From the cell containing the given text, extract its center point as [x, y] coordinate. 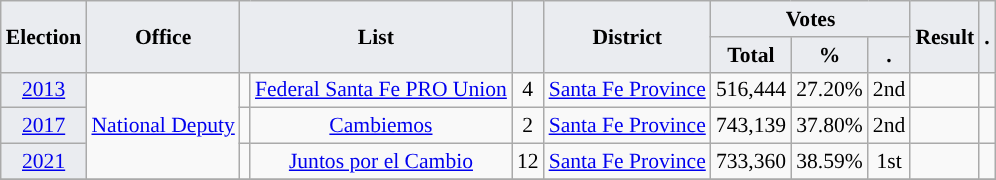
Total [751, 55]
2017 [44, 126]
516,444 [751, 90]
District [628, 36]
743,139 [751, 126]
Office [162, 36]
Juntos por el Cambio [381, 162]
Federal Santa Fe PRO Union [381, 90]
37.80% [830, 126]
38.59% [830, 162]
733,360 [751, 162]
List [376, 36]
Result [944, 36]
2013 [44, 90]
Election [44, 36]
2021 [44, 162]
Cambiemos [381, 126]
12 [528, 162]
27.20% [830, 90]
1st [890, 162]
2 [528, 126]
% [830, 55]
Votes [811, 19]
4 [528, 90]
National Deputy [162, 126]
